For the text-containing cell, return its midpoint in (x, y) coordinate format. 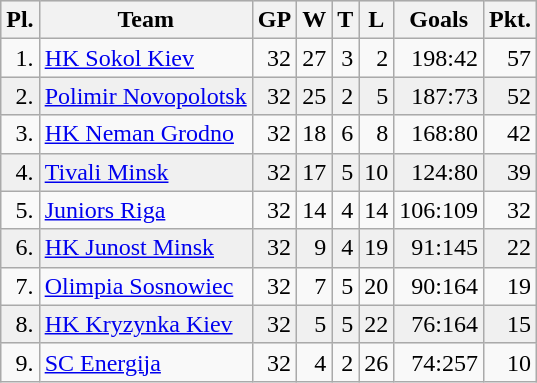
4. (20, 172)
Pkt. (510, 20)
6. (20, 248)
25 (314, 96)
3. (20, 134)
9. (20, 362)
L (376, 20)
91:145 (439, 248)
GP (274, 20)
106:109 (439, 210)
39 (510, 172)
W (314, 20)
Pl. (20, 20)
198:42 (439, 58)
Team (146, 20)
57 (510, 58)
Olimpia Sosnowiec (146, 286)
HK Sokol Kiev (146, 58)
90:164 (439, 286)
15 (510, 324)
74:257 (439, 362)
7 (314, 286)
26 (376, 362)
7. (20, 286)
Juniors Riga (146, 210)
18 (314, 134)
9 (314, 248)
2. (20, 96)
187:73 (439, 96)
Tivali Minsk (146, 172)
17 (314, 172)
8 (376, 134)
HK Junost Minsk (146, 248)
124:80 (439, 172)
20 (376, 286)
76:164 (439, 324)
1. (20, 58)
6 (346, 134)
5. (20, 210)
SC Energija (146, 362)
27 (314, 58)
3 (346, 58)
42 (510, 134)
Polimir Novopolotsk (146, 96)
HK Kryzynka Kiev (146, 324)
Goals (439, 20)
8. (20, 324)
52 (510, 96)
168:80 (439, 134)
HK Neman Grodno (146, 134)
T (346, 20)
